Identify which cell holds the provided text, then report its (X, Y) central coordinate. 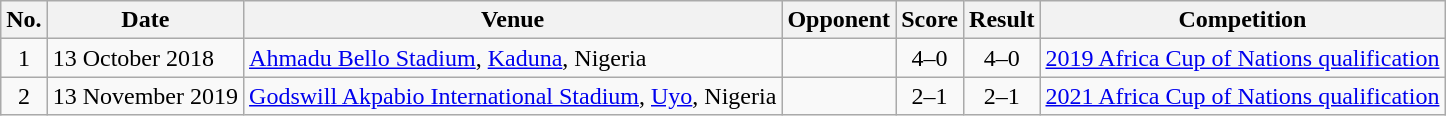
2 (24, 96)
No. (24, 20)
1 (24, 58)
Competition (1242, 20)
Opponent (839, 20)
2019 Africa Cup of Nations qualification (1242, 58)
Ahmadu Bello Stadium, Kaduna, Nigeria (513, 58)
13 November 2019 (145, 96)
Result (1002, 20)
Godswill Akpabio International Stadium, Uyo, Nigeria (513, 96)
13 October 2018 (145, 58)
Score (930, 20)
Venue (513, 20)
Date (145, 20)
2021 Africa Cup of Nations qualification (1242, 96)
